Identify which cell holds the provided text, then report its [x, y] central coordinate. 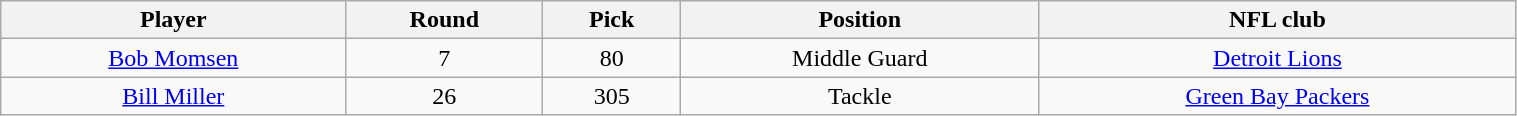
26 [444, 96]
80 [612, 58]
Bob Momsen [174, 58]
Green Bay Packers [1278, 96]
Detroit Lions [1278, 58]
Bill Miller [174, 96]
NFL club [1278, 20]
Pick [612, 20]
7 [444, 58]
Position [860, 20]
Player [174, 20]
Round [444, 20]
Tackle [860, 96]
Middle Guard [860, 58]
305 [612, 96]
